Provide the (X, Y) coordinate of the cell's center where the given text is located.  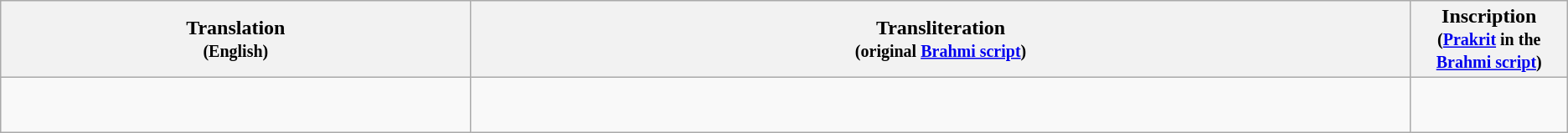
Inscription(Prakrit in the Brahmi script) (1489, 39)
Translation(English) (236, 39)
Transliteration(original Brahmi script) (941, 39)
